Determine the (X, Y) coordinate at the center of the cell enclosing the given text.  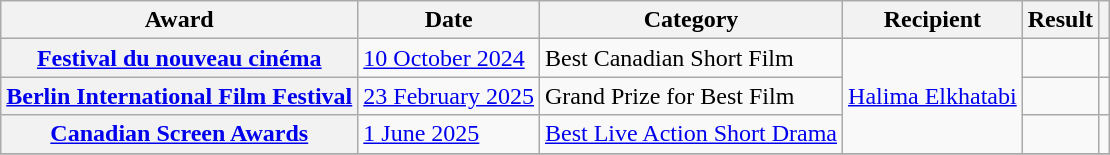
Best Canadian Short Film (692, 58)
Date (449, 20)
Halima Elkhatabi (933, 96)
Canadian Screen Awards (180, 134)
Festival du nouveau cinéma (180, 58)
10 October 2024 (449, 58)
23 February 2025 (449, 96)
1 June 2025 (449, 134)
Grand Prize for Best Film (692, 96)
Recipient (933, 20)
Result (1060, 20)
Category (692, 20)
Berlin International Film Festival (180, 96)
Best Live Action Short Drama (692, 134)
Award (180, 20)
